Identify which cell holds the provided text, then report its [X, Y] central coordinate. 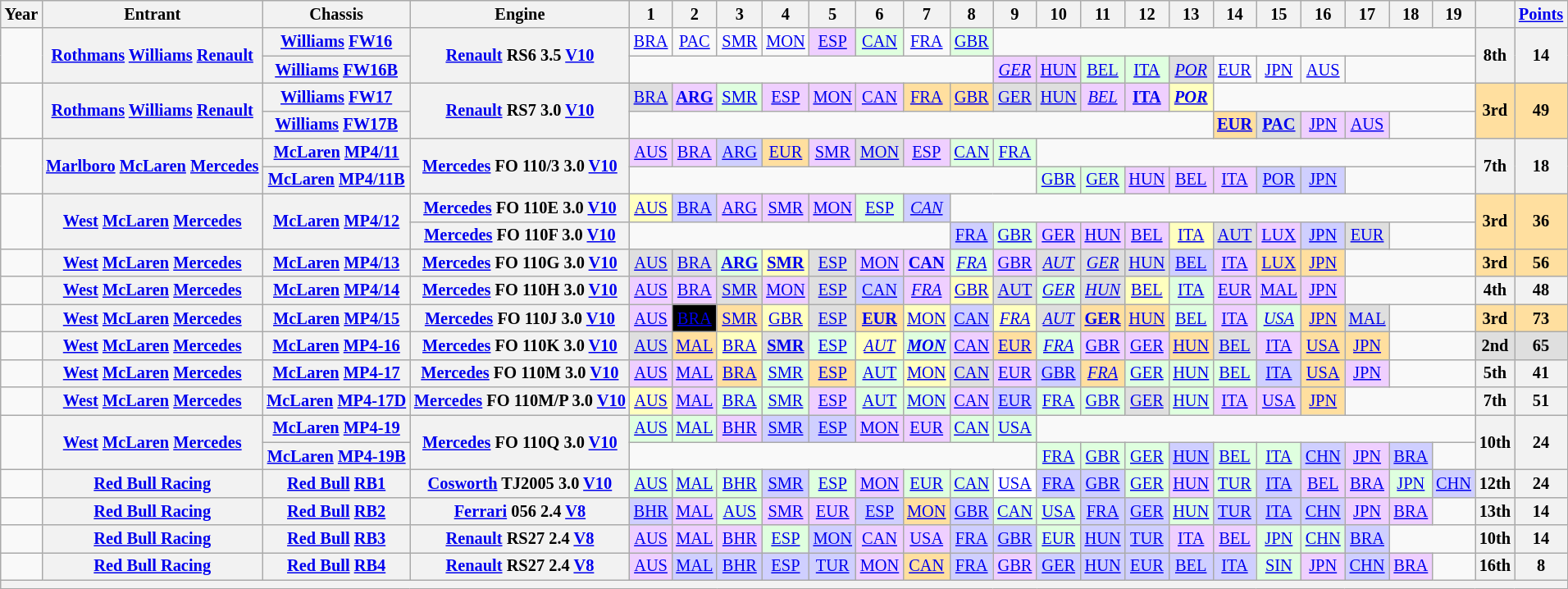
Mercedes FO 110E 3.0 V10 [520, 208]
SIN [1279, 566]
Williams FW17B [336, 125]
13 [1191, 14]
Year [21, 14]
4 [786, 14]
5 [833, 14]
Engine [520, 14]
7 [927, 14]
Mercedes FO 110M 3.0 V10 [520, 373]
Mercedes FO 110G 3.0 V10 [520, 263]
McLaren MP4/14 [336, 290]
10 [1059, 14]
Marlboro McLaren Mercedes [153, 166]
Mercedes FO 110Q 3.0 V10 [520, 441]
36 [1541, 221]
Renault RS7 3.0 V10 [520, 110]
McLaren MP4-17 [336, 373]
Mercedes FO 110H 3.0 V10 [520, 290]
12 [1146, 14]
73 [1541, 318]
12th [1495, 483]
Red Bull RB1 [336, 483]
Williams FW16B [336, 70]
Mercedes FO 110M/P 3.0 V10 [520, 401]
McLaren MP4-19B [336, 456]
Red Bull RB4 [336, 566]
16th [1495, 566]
McLaren MP4-17D [336, 401]
1 [651, 14]
56 [1541, 263]
McLaren MP4/12 [336, 221]
Entrant [153, 14]
Mercedes FO 110F 3.0 V10 [520, 235]
6 [879, 14]
McLaren MP4/15 [336, 318]
5th [1495, 373]
17 [1368, 14]
16 [1324, 14]
11 [1103, 14]
Chassis [336, 14]
49 [1541, 110]
9 [1015, 14]
McLaren MP4/11 [336, 153]
19 [1453, 14]
Red Bull RB3 [336, 539]
Cosworth TJ2005 3.0 V10 [520, 483]
65 [1541, 345]
Ferrari 056 2.4 V8 [520, 511]
Points [1541, 14]
Williams FW16 [336, 42]
McLaren MP4/11B [336, 180]
Renault RS6 3.5 V10 [520, 56]
Mercedes FO 110J 3.0 V10 [520, 318]
Mercedes FO 110/3 3.0 V10 [520, 166]
Mercedes FO 110K 3.0 V10 [520, 345]
McLaren MP4-16 [336, 345]
Red Bull RB2 [336, 511]
3 [740, 14]
McLaren MP4-19 [336, 428]
Williams FW17 [336, 97]
15 [1279, 14]
41 [1541, 373]
McLaren MP4/13 [336, 263]
2 [694, 14]
13th [1495, 511]
8th [1495, 56]
2nd [1495, 345]
48 [1541, 290]
51 [1541, 401]
4th [1495, 290]
